Determine the [X, Y] coordinate at the center of the cell enclosing the given text.  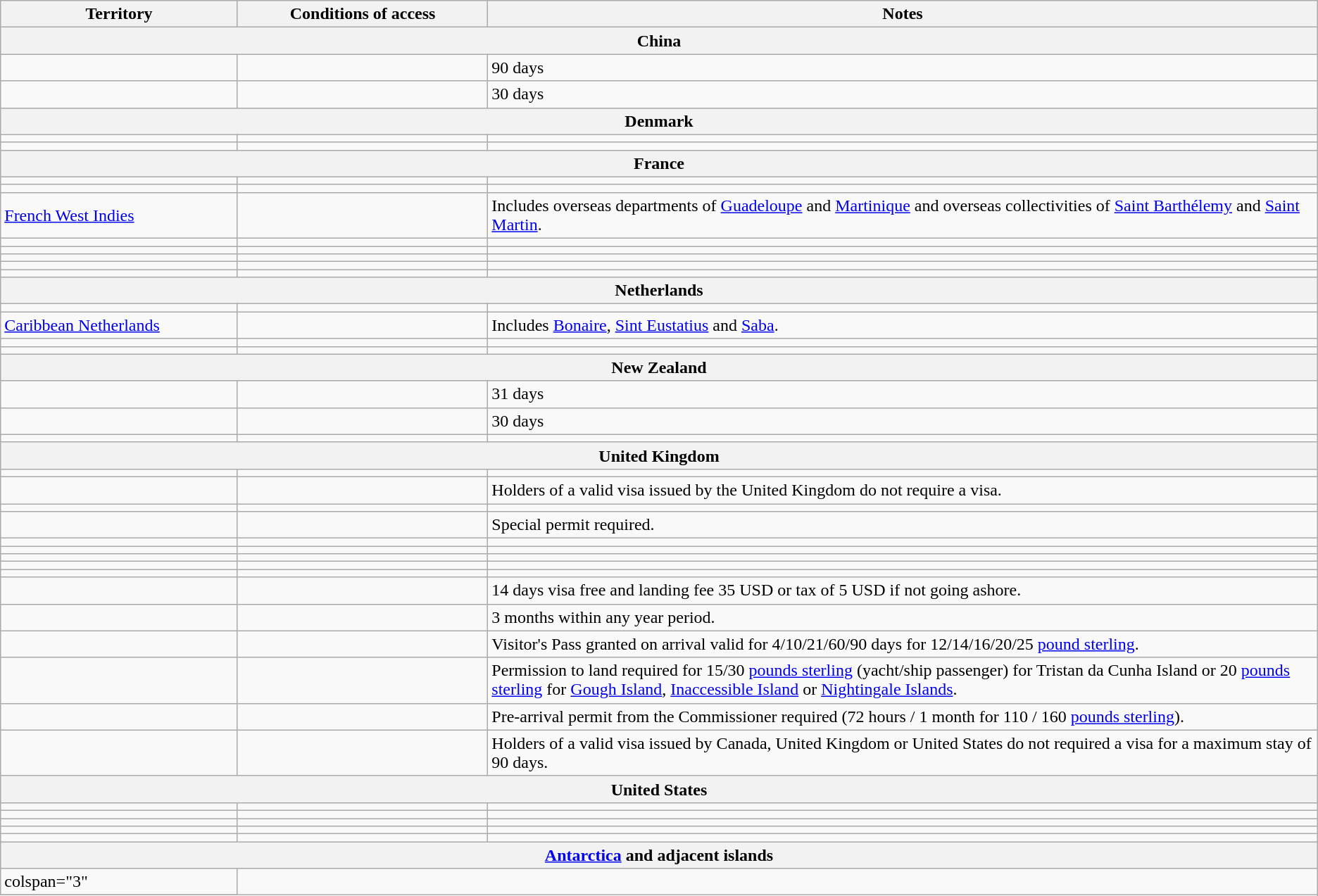
31 days [903, 394]
Caribbean Netherlands [120, 325]
United States [659, 789]
China [659, 41]
United Kingdom [659, 455]
French West Indies [120, 215]
colspan="3" [120, 882]
14 days visa free and landing fee 35 USD or tax of 5 USD if not going ashore. [903, 591]
Special permit required. [903, 525]
90 days [903, 68]
Holders of a valid visa issued by the United Kingdom do not require a visa. [903, 490]
Pre-arrival permit from the Commissioner required (72 hours / 1 month for 110 / 160 pounds sterling). [903, 717]
New Zealand [659, 367]
Antarctica and adjacent islands [659, 855]
Notes [903, 14]
Netherlands [659, 291]
Denmark [659, 121]
Territory [120, 14]
Includes Bonaire, Sint Eustatius and Saba. [903, 325]
Holders of a valid visa issued by Canada, United Kingdom or United States do not required a visa for a maximum stay of 90 days. [903, 753]
Visitor's Pass granted on arrival valid for 4/10/21/60/90 days for 12/14/16/20/25 pound sterling. [903, 644]
3 months within any year period. [903, 617]
Includes overseas departments of Guadeloupe and Martinique and overseas collectivities of Saint Barthélemy and Saint Martin. [903, 215]
Conditions of access [362, 14]
France [659, 163]
